Capture the cell that displays the provided text and extract its [X, Y] central coordinate. 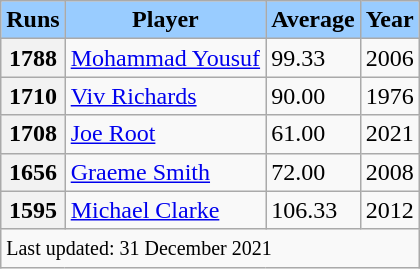
2008 [390, 172]
90.00 [314, 96]
Player [165, 20]
1708 [33, 134]
72.00 [314, 172]
1976 [390, 96]
Runs [33, 20]
Michael Clarke [165, 210]
Year [390, 20]
61.00 [314, 134]
2006 [390, 58]
2012 [390, 210]
1656 [33, 172]
Mohammad Yousuf [165, 58]
Last updated: 31 December 2021 [210, 248]
Graeme Smith [165, 172]
Joe Root [165, 134]
99.33 [314, 58]
1710 [33, 96]
Average [314, 20]
Viv Richards [165, 96]
1788 [33, 58]
106.33 [314, 210]
1595 [33, 210]
2021 [390, 134]
